Locate the cell with the specified text and output its (X, Y) center coordinate. 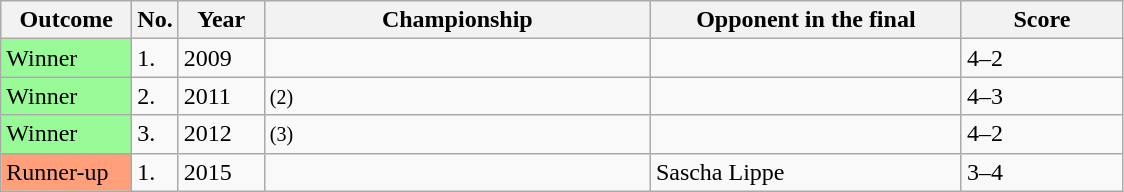
3. (155, 134)
Sascha Lippe (806, 172)
3–4 (1042, 172)
2015 (221, 172)
2. (155, 96)
Championship (457, 20)
Outcome (66, 20)
2009 (221, 58)
(2) (457, 96)
Opponent in the final (806, 20)
Runner-up (66, 172)
No. (155, 20)
(3) (457, 134)
2011 (221, 96)
4–3 (1042, 96)
Year (221, 20)
Score (1042, 20)
2012 (221, 134)
